Determine the (X, Y) coordinate at the center of the cell enclosing the given text.  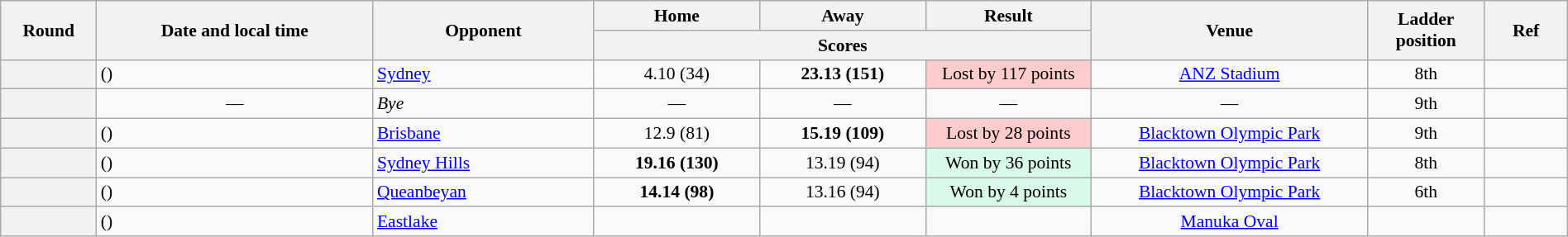
12.9 (81) (676, 134)
14.14 (98) (676, 192)
Result (1008, 16)
Bye (483, 104)
Ladderposition (1426, 30)
Lost by 117 points (1008, 74)
Date and local time (235, 30)
Away (843, 16)
Queanbeyan (483, 192)
Opponent (483, 30)
13.16 (94) (843, 192)
Sydney Hills (483, 163)
13.19 (94) (843, 163)
Manuka Oval (1230, 222)
Venue (1230, 30)
ANZ Stadium (1230, 74)
Scores (842, 45)
Brisbane (483, 134)
19.16 (130) (676, 163)
Lost by 28 points (1008, 134)
15.19 (109) (843, 134)
Ref (1526, 30)
Won by 36 points (1008, 163)
Round (49, 30)
Eastlake (483, 222)
4.10 (34) (676, 74)
6th (1426, 192)
23.13 (151) (843, 74)
Sydney (483, 74)
Won by 4 points (1008, 192)
Home (676, 16)
